Provide the (x, y) coordinate of the cell's center where the given text is located.  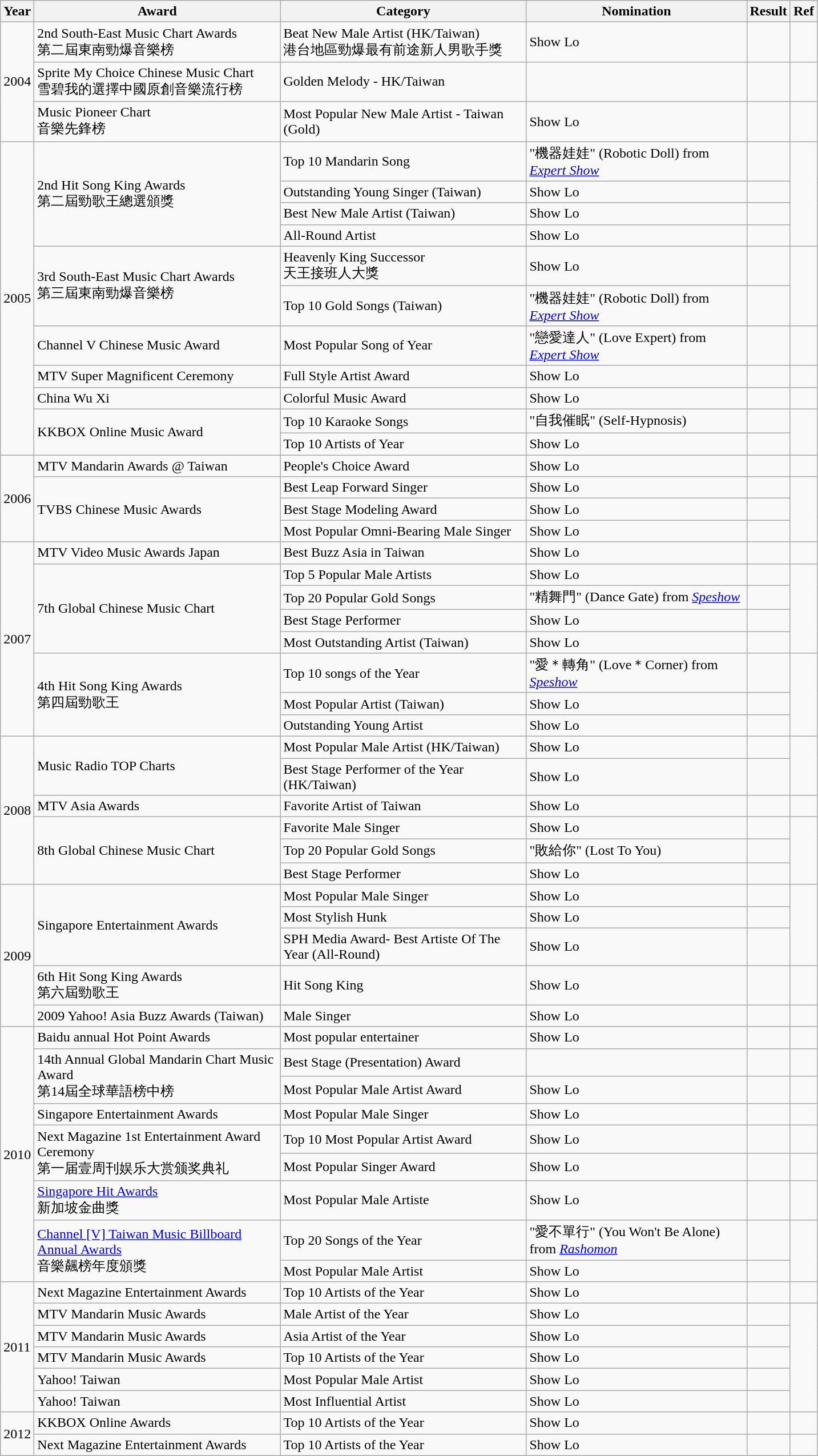
Heavenly King Successor天王接班人大獎 (403, 266)
Most Popular New Male Artist - Taiwan (Gold) (403, 122)
Favorite Artist of Taiwan (403, 806)
2004 (17, 82)
Most Stylish Hunk (403, 917)
2007 (17, 639)
2009 (17, 956)
7th Global Chinese Music Chart (158, 609)
6th Hit Song King Awards第六屆勁歌王 (158, 985)
All-Round Artist (403, 235)
2005 (17, 298)
"敗給你" (Lost To You) (636, 851)
Most Popular Singer Award (403, 1167)
Best Stage Modeling Award (403, 509)
Top 10 Mandarin Song (403, 162)
Golden Melody - HK/Taiwan (403, 82)
"精舞門" (Dance Gate) from Speshow (636, 597)
2nd Hit Song King Awards第二屆勁歌王總選頒獎 (158, 194)
Most Popular Omni-Bearing Male Singer (403, 531)
Most Popular Artist (Taiwan) (403, 703)
MTV Asia Awards (158, 806)
Top 10 Artists of Year (403, 444)
"愛＊轉角" (Love＊Corner) from Speshow (636, 673)
2010 (17, 1154)
Colorful Music Award (403, 398)
Hit Song King (403, 985)
"戀愛達人" (Love Expert) from Expert Show (636, 345)
"自我催眠" (Self-Hypnosis) (636, 421)
Top 5 Popular Male Artists (403, 574)
3rd South-East Music Chart Awards第三屆東南勁爆音樂榜 (158, 285)
Category (403, 11)
Male Singer (403, 1016)
Asia Artist of the Year (403, 1336)
Top 10 Most Popular Artist Award (403, 1139)
Top 20 Songs of the Year (403, 1240)
4th Hit Song King Awards第四屆勁歌王 (158, 695)
People's Choice Award (403, 466)
Favorite Male Singer (403, 828)
KKBOX Online Music Award (158, 432)
Music Radio TOP Charts (158, 765)
Outstanding Young Artist (403, 725)
Most Influential Artist (403, 1401)
Male Artist of the Year (403, 1314)
Most Popular Male Artiste (403, 1200)
Best Leap Forward Singer (403, 488)
Best Stage (Presentation) Award (403, 1062)
Best Buzz Asia in Taiwan (403, 553)
Next Magazine 1st Entertainment Award Ceremony第一届壹周刊娱乐大赏颁奖典礼 (158, 1153)
TVBS Chinese Music Awards (158, 509)
2009 Yahoo! Asia Buzz Awards (Taiwan) (158, 1016)
Music Pioneer Chart音樂先鋒榜 (158, 122)
2011 (17, 1347)
Singapore Hit Awards新加坡金曲獎 (158, 1200)
2012 (17, 1434)
2006 (17, 498)
Top 10 Gold Songs (Taiwan) (403, 306)
Most Popular Song of Year (403, 345)
China Wu Xi (158, 398)
Beat New Male Artist (HK/Taiwan)港台地區勁爆最有前途新人男歌手獎 (403, 42)
Most popular entertainer (403, 1037)
Channel [V] Taiwan Music Billboard Annual Awards音樂飆榜年度頒獎 (158, 1251)
Top 10 Karaoke Songs (403, 421)
Nomination (636, 11)
Full Style Artist Award (403, 376)
Outstanding Young Singer (Taiwan) (403, 192)
Best New Male Artist (Taiwan) (403, 214)
2008 (17, 810)
Ref (804, 11)
Sprite My Choice Chinese Music Chart雪碧我的選擇中國原創音樂流行榜 (158, 82)
14th Annual Global Mandarin Chart Music Award第14屆全球華語榜中榜 (158, 1076)
MTV Mandarin Awards @ Taiwan (158, 466)
Top 10 songs of the Year (403, 673)
8th Global Chinese Music Chart (158, 851)
MTV Super Magnificent Ceremony (158, 376)
Most Popular Male Artist (HK/Taiwan) (403, 747)
Baidu annual Hot Point Awards (158, 1037)
Most Outstanding Artist (Taiwan) (403, 642)
KKBOX Online Awards (158, 1423)
SPH Media Award- Best Artiste Of The Year (All-Round) (403, 947)
Result (768, 11)
Award (158, 11)
Best Stage Performer of the Year (HK/Taiwan) (403, 777)
Year (17, 11)
Most Popular Male Artist Award (403, 1089)
Channel V Chinese Music Award (158, 345)
"愛不單行" (You Won't Be Alone) from Rashomon (636, 1240)
MTV Video Music Awards Japan (158, 553)
2nd South-East Music Chart Awards第二屆東南勁爆音樂榜 (158, 42)
